Identify which cell holds the provided text, then report its [X, Y] central coordinate. 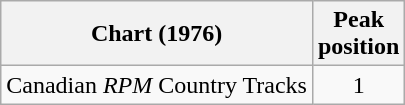
Chart (1976) [157, 34]
1 [358, 85]
Peakposition [358, 34]
Canadian RPM Country Tracks [157, 85]
